Capture the cell that displays the provided text and extract its [X, Y] central coordinate. 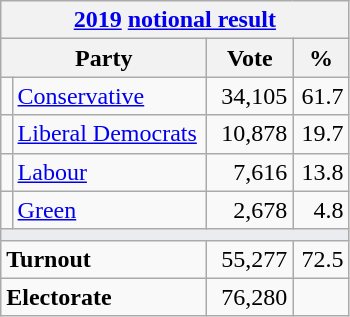
76,280 [250, 297]
Labour [110, 172]
10,878 [250, 134]
19.7 [321, 134]
% [321, 58]
Electorate [104, 297]
55,277 [250, 259]
Vote [250, 58]
4.8 [321, 210]
7,616 [250, 172]
2,678 [250, 210]
2019 notional result [175, 20]
Conservative [110, 96]
61.7 [321, 96]
Green [110, 210]
34,105 [250, 96]
72.5 [321, 259]
13.8 [321, 172]
Party [104, 58]
Turnout [104, 259]
Liberal Democrats [110, 134]
